Search for the cell housing the specified text and yield its [x, y] center coordinate. 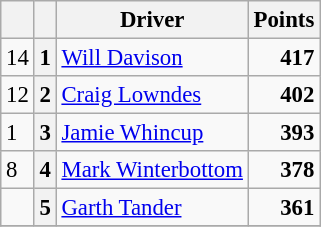
Driver [152, 20]
4 [45, 170]
361 [284, 208]
402 [284, 95]
Will Davison [152, 58]
5 [45, 208]
378 [284, 170]
417 [284, 58]
3 [45, 133]
12 [18, 95]
8 [18, 170]
393 [284, 133]
2 [45, 95]
Mark Winterbottom [152, 170]
14 [18, 58]
Points [284, 20]
Garth Tander [152, 208]
Jamie Whincup [152, 133]
Craig Lowndes [152, 95]
